Capture the cell that displays the provided text and extract its [X, Y] central coordinate. 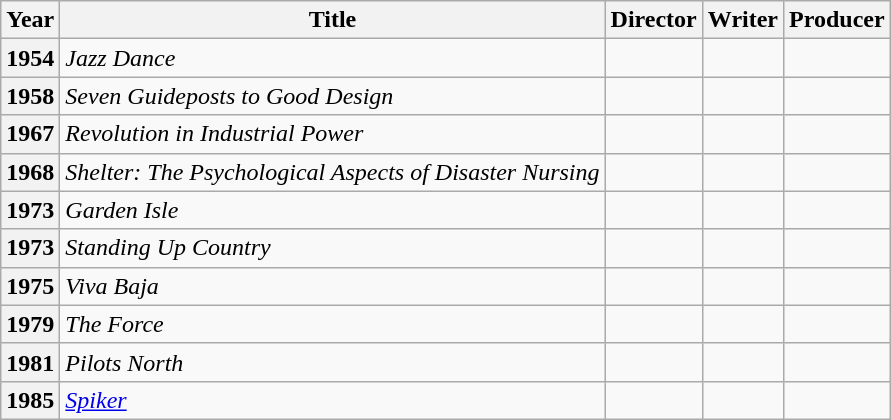
Writer [742, 20]
Spiker [332, 400]
The Force [332, 324]
1967 [30, 134]
Jazz Dance [332, 58]
Standing Up Country [332, 248]
Viva Baja [332, 286]
Seven Guideposts to Good Design [332, 96]
Year [30, 20]
Title [332, 20]
Producer [838, 20]
1979 [30, 324]
Pilots North [332, 362]
1954 [30, 58]
Garden Isle [332, 210]
Revolution in Industrial Power [332, 134]
1985 [30, 400]
1981 [30, 362]
Director [654, 20]
1975 [30, 286]
1968 [30, 172]
Shelter: The Psychological Aspects of Disaster Nursing [332, 172]
1958 [30, 96]
